From the cell containing the given text, extract its center point as (x, y) coordinate. 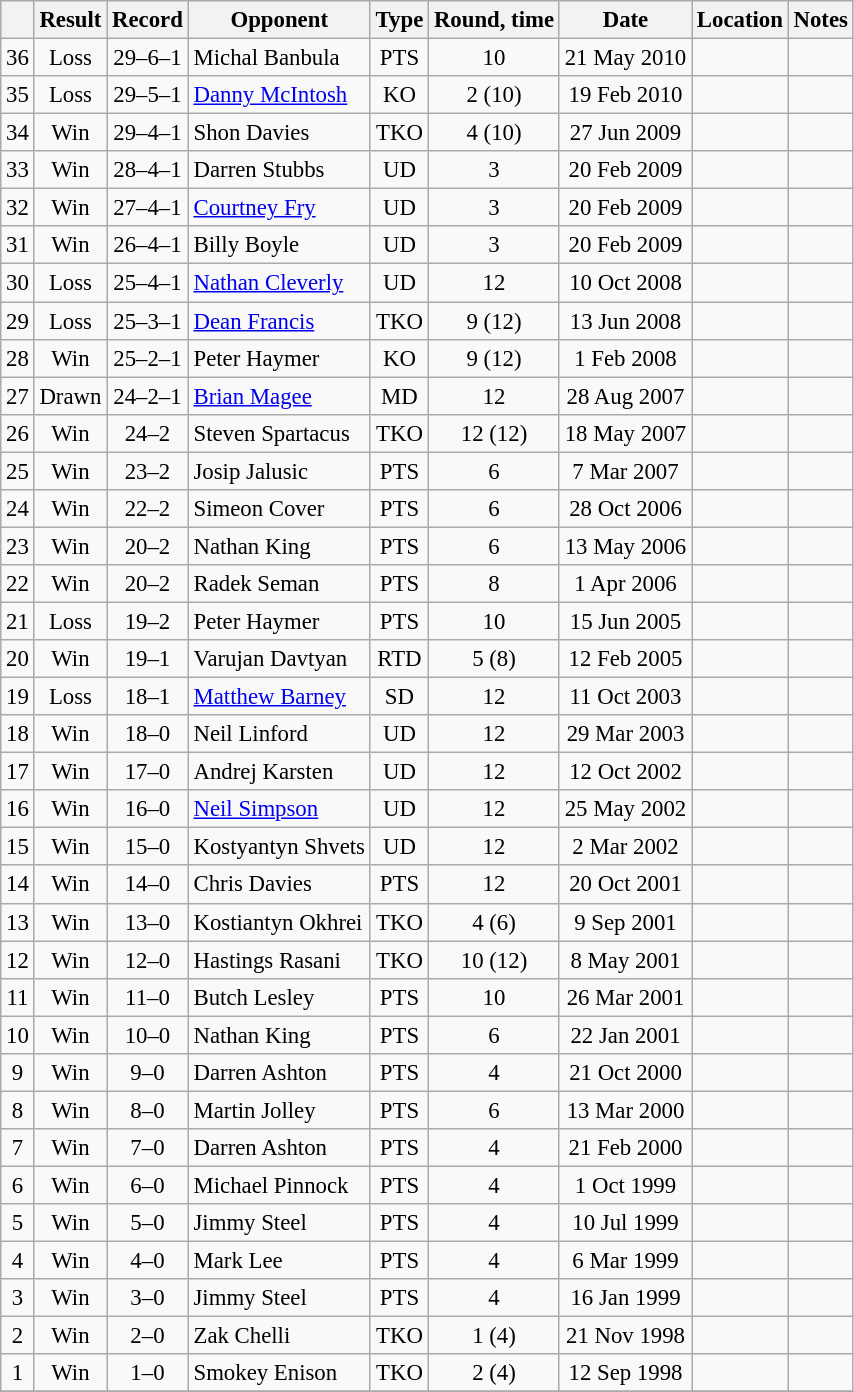
21 Feb 2000 (625, 1148)
9 Sep 2001 (625, 922)
3–0 (148, 1298)
SD (399, 697)
Neil Linford (279, 734)
7 Mar 2007 (625, 471)
Simeon Cover (279, 509)
RTD (399, 659)
22 (18, 584)
18–1 (148, 697)
21 Oct 2000 (625, 1073)
Smokey Enison (279, 1373)
Notes (820, 20)
Result (70, 20)
16 (18, 809)
Zak Chelli (279, 1336)
Andrej Karsten (279, 772)
18–0 (148, 734)
18 May 2007 (625, 433)
33 (18, 170)
1 (18, 1373)
21 (18, 621)
Chris Davies (279, 885)
18 (18, 734)
13 Mar 2000 (625, 1110)
2 Mar 2002 (625, 847)
Hastings Rasani (279, 960)
12 Sep 1998 (625, 1373)
26 Mar 2001 (625, 997)
32 (18, 208)
19–1 (148, 659)
25–4–1 (148, 283)
Michael Pinnock (279, 1185)
20 (18, 659)
14 (18, 885)
Martin Jolley (279, 1110)
Type (399, 20)
31 (18, 245)
4–0 (148, 1261)
1 Feb 2008 (625, 358)
13 (18, 922)
8–0 (148, 1110)
Kostyantyn Shvets (279, 847)
26 (18, 433)
15 Jun 2005 (625, 621)
10 (12) (494, 960)
4 (10) (494, 133)
Date (625, 20)
Nathan Cleverly (279, 283)
1 Apr 2006 (625, 584)
2–0 (148, 1336)
34 (18, 133)
12 Feb 2005 (625, 659)
24–2 (148, 433)
25–3–1 (148, 321)
2 (10) (494, 95)
Round, time (494, 20)
22–2 (148, 509)
24 (18, 509)
19 Feb 2010 (625, 95)
8 May 2001 (625, 960)
10 Jul 1999 (625, 1223)
10 Oct 2008 (625, 283)
20 Oct 2001 (625, 885)
11 (18, 997)
Matthew Barney (279, 697)
27 (18, 396)
17–0 (148, 772)
19–2 (148, 621)
10–0 (148, 1035)
9 (18, 1073)
24–2–1 (148, 396)
25 May 2002 (625, 809)
2 (4) (494, 1373)
4 (6) (494, 922)
5–0 (148, 1223)
Dean Francis (279, 321)
1 Oct 1999 (625, 1185)
25 (18, 471)
21 May 2010 (625, 58)
Neil Simpson (279, 809)
6 Mar 1999 (625, 1261)
Josip Jalusic (279, 471)
27 Jun 2009 (625, 133)
Kostiantyn Okhrei (279, 922)
9–0 (148, 1073)
Darren Stubbs (279, 170)
1–0 (148, 1373)
Radek Seman (279, 584)
29–4–1 (148, 133)
2 (18, 1336)
Drawn (70, 396)
25–2–1 (148, 358)
Michal Banbula (279, 58)
Courtney Fry (279, 208)
29 (18, 321)
17 (18, 772)
15 (18, 847)
28 Oct 2006 (625, 509)
29 Mar 2003 (625, 734)
13 May 2006 (625, 546)
5 (8) (494, 659)
MD (399, 396)
7–0 (148, 1148)
11–0 (148, 997)
Opponent (279, 20)
11 Oct 2003 (625, 697)
Billy Boyle (279, 245)
28 Aug 2007 (625, 396)
36 (18, 58)
16–0 (148, 809)
12 Oct 2002 (625, 772)
35 (18, 95)
Record (148, 20)
30 (18, 283)
Varujan Davtyan (279, 659)
Steven Spartacus (279, 433)
22 Jan 2001 (625, 1035)
12–0 (148, 960)
19 (18, 697)
21 Nov 1998 (625, 1336)
26–4–1 (148, 245)
16 Jan 1999 (625, 1298)
1 (4) (494, 1336)
15–0 (148, 847)
5 (18, 1223)
14–0 (148, 885)
Danny McIntosh (279, 95)
13 Jun 2008 (625, 321)
Brian Magee (279, 396)
28–4–1 (148, 170)
27–4–1 (148, 208)
29–5–1 (148, 95)
23–2 (148, 471)
Shon Davies (279, 133)
28 (18, 358)
29–6–1 (148, 58)
7 (18, 1148)
Mark Lee (279, 1261)
23 (18, 546)
13–0 (148, 922)
6–0 (148, 1185)
12 (12) (494, 433)
Location (740, 20)
Butch Lesley (279, 997)
